Provide the [X, Y] coordinate of the cell's center where the given text is located.  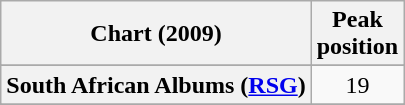
Chart (2009) [156, 34]
Peakposition [357, 34]
South African Albums (RSG) [156, 85]
19 [357, 85]
